Detect which cell encompasses the target text, then output its (x, y) center coordinate. 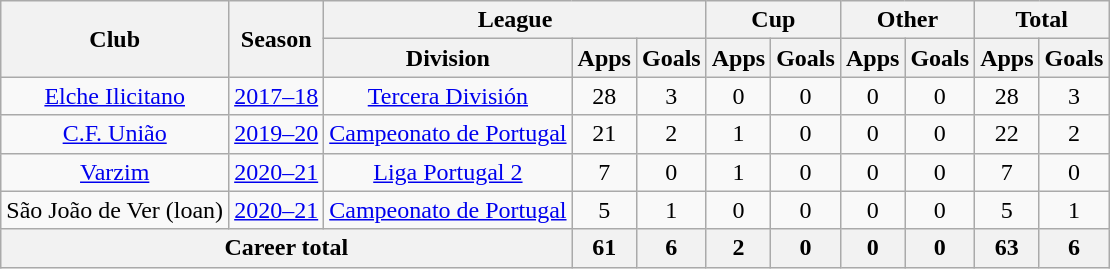
22 (1007, 134)
Other (907, 20)
Elche Ilicitano (115, 96)
21 (604, 134)
2019–20 (276, 134)
2017–18 (276, 96)
Season (276, 39)
Club (115, 39)
Career total (286, 248)
C.F. União (115, 134)
Varzim (115, 172)
Cup (773, 20)
Division (448, 58)
Liga Portugal 2 (448, 172)
League (516, 20)
Tercera División (448, 96)
Total (1042, 20)
63 (1007, 248)
São João de Ver (loan) (115, 210)
61 (604, 248)
